Extract the (x, y) coordinate from the center of the cell holding the provided text.  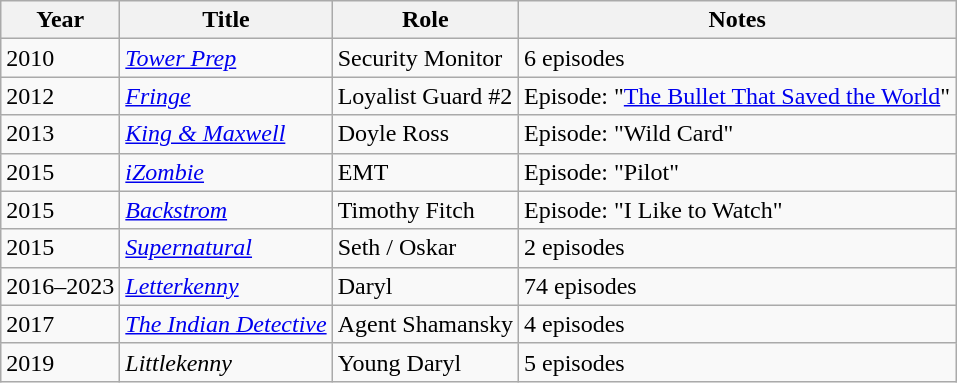
Year (60, 20)
2019 (60, 362)
Supernatural (226, 248)
74 episodes (738, 286)
Role (425, 20)
Daryl (425, 286)
The Indian Detective (226, 324)
iZombie (226, 172)
Littlekenny (226, 362)
Loyalist Guard #2 (425, 96)
Episode: "The Bullet That Saved the World" (738, 96)
2012 (60, 96)
Episode: "I Like to Watch" (738, 210)
Notes (738, 20)
2013 (60, 134)
Young Daryl (425, 362)
5 episodes (738, 362)
Tower Prep (226, 58)
2010 (60, 58)
Timothy Fitch (425, 210)
Title (226, 20)
Seth / Oskar (425, 248)
Episode: "Pilot" (738, 172)
King & Maxwell (226, 134)
Episode: "Wild Card" (738, 134)
EMT (425, 172)
2017 (60, 324)
2016–2023 (60, 286)
Fringe (226, 96)
6 episodes (738, 58)
Security Monitor (425, 58)
Backstrom (226, 210)
4 episodes (738, 324)
Agent Shamansky (425, 324)
Doyle Ross (425, 134)
2 episodes (738, 248)
Letterkenny (226, 286)
